Detect which cell encompasses the target text, then output its [X, Y] center coordinate. 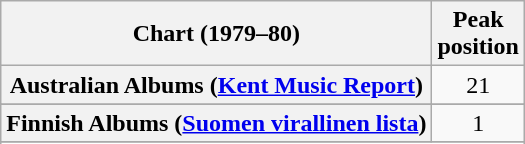
Chart (1979–80) [216, 34]
1 [478, 123]
Peakposition [478, 34]
Finnish Albums (Suomen virallinen lista) [216, 123]
Australian Albums (Kent Music Report) [216, 85]
21 [478, 85]
